Identify which cell holds the provided text, then report its [X, Y] central coordinate. 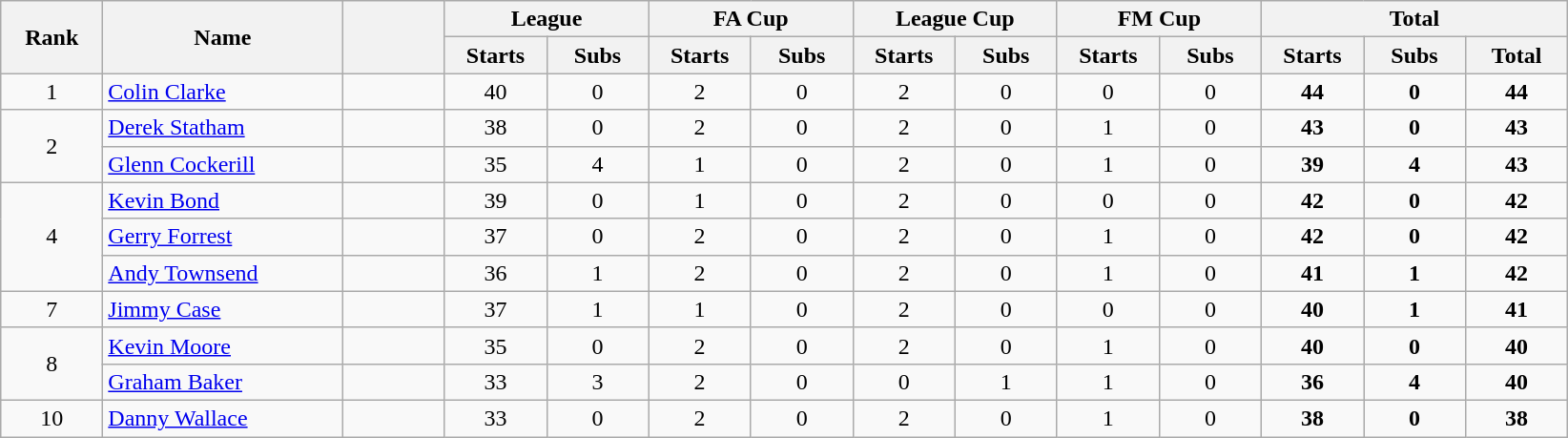
Danny Wallace [223, 418]
8 [52, 364]
Andy Townsend [223, 273]
FM Cup [1159, 19]
10 [52, 418]
FA Cup [751, 19]
7 [52, 309]
Kevin Moore [223, 345]
Kevin Bond [223, 200]
League Cup [955, 19]
Glenn Cockerill [223, 164]
Gerry Forrest [223, 237]
League [547, 19]
Rank [52, 37]
3 [597, 382]
Derek Statham [223, 128]
Colin Clarke [223, 92]
Name [223, 37]
Jimmy Case [223, 309]
Graham Baker [223, 382]
